Scan for the cell matching the given text and deliver its (X, Y) coordinate at center. 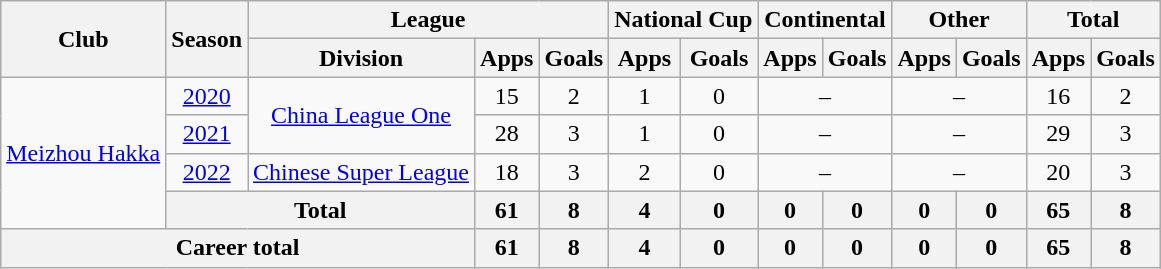
Season (207, 39)
29 (1058, 134)
China League One (362, 115)
League (428, 20)
15 (507, 96)
Continental (825, 20)
Career total (238, 248)
2022 (207, 172)
18 (507, 172)
20 (1058, 172)
28 (507, 134)
Chinese Super League (362, 172)
Division (362, 58)
Meizhou Hakka (84, 153)
2021 (207, 134)
2020 (207, 96)
16 (1058, 96)
National Cup (684, 20)
Other (959, 20)
Club (84, 39)
